From the cell containing the given text, extract its center point as (X, Y) coordinate. 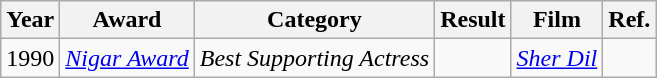
Year (30, 20)
Nigar Award (127, 58)
Award (127, 20)
1990 (30, 58)
Sher Dil (557, 58)
Best Supporting Actress (314, 58)
Category (314, 20)
Film (557, 20)
Result (473, 20)
Ref. (630, 20)
